Locate the cell with the specified text and output its (X, Y) center coordinate. 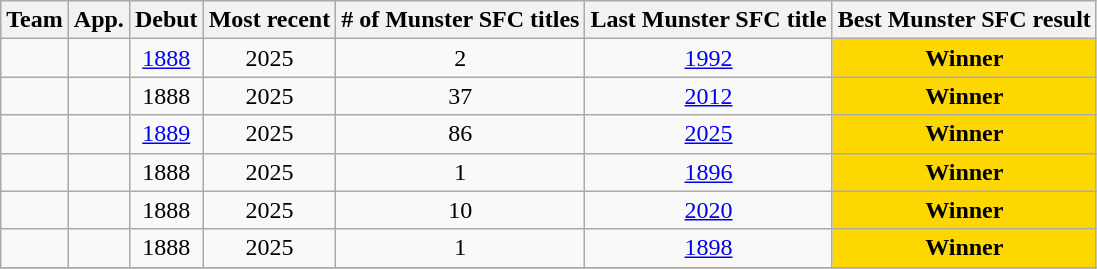
1898 (708, 248)
Debut (166, 20)
1992 (708, 58)
86 (460, 134)
1896 (708, 172)
Best Munster SFC result (964, 20)
Last Munster SFC title (708, 20)
2020 (708, 210)
Most recent (270, 20)
# of Munster SFC titles (460, 20)
2012 (708, 96)
1889 (166, 134)
Team (35, 20)
37 (460, 96)
App. (98, 20)
2 (460, 58)
10 (460, 210)
